Determine the [x, y] coordinate at the center of the cell enclosing the given text.  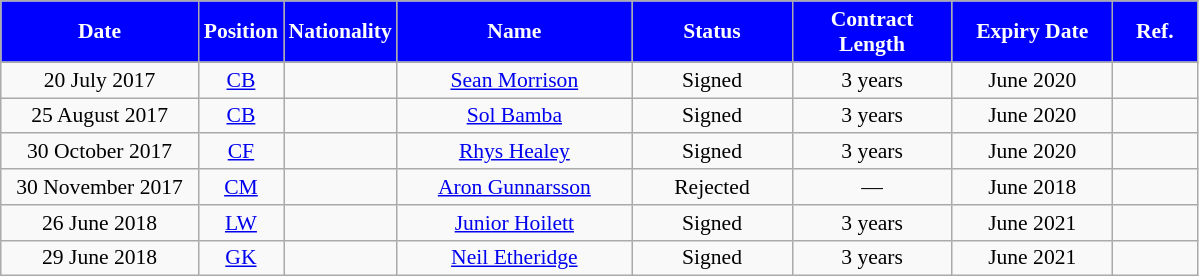
June 2018 [1032, 187]
CM [240, 187]
LW [240, 223]
Sean Morrison [514, 80]
20 July 2017 [100, 80]
Nationality [340, 32]
Status [712, 32]
26 June 2018 [100, 223]
Rhys Healey [514, 152]
Contract Length [872, 32]
Rejected [712, 187]
CF [240, 152]
GK [240, 258]
30 November 2017 [100, 187]
Position [240, 32]
Date [100, 32]
25 August 2017 [100, 116]
Ref. [1154, 32]
Junior Hoilett [514, 223]
Expiry Date [1032, 32]
29 June 2018 [100, 258]
Name [514, 32]
30 October 2017 [100, 152]
— [872, 187]
Aron Gunnarsson [514, 187]
Neil Etheridge [514, 258]
Sol Bamba [514, 116]
